Scan for the cell matching the given text and deliver its (x, y) coordinate at center. 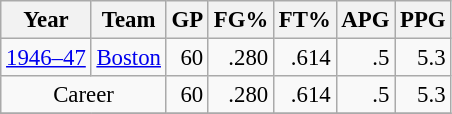
FT% (304, 20)
Career (84, 95)
APG (366, 20)
GP (187, 20)
1946–47 (46, 58)
Boston (128, 58)
Year (46, 20)
FG% (240, 20)
Team (128, 20)
PPG (423, 20)
